Provide the [x, y] coordinate of the cell's center where the given text is located.  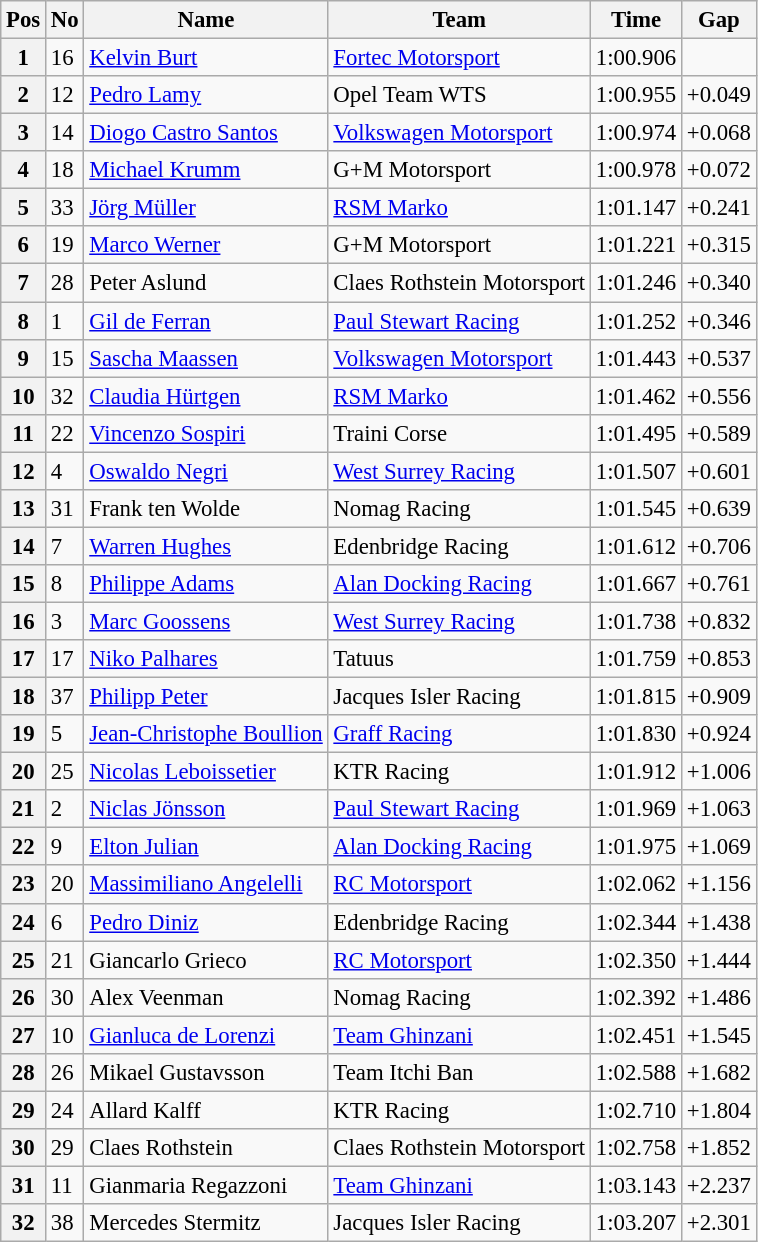
Fortec Motorsport [459, 58]
+1.063 [718, 809]
Traini Corse [459, 433]
Time [636, 20]
Vincenzo Sospiri [206, 433]
Claudia Hürtgen [206, 396]
Niclas Jönsson [206, 809]
Diogo Castro Santos [206, 133]
+0.072 [718, 170]
Marc Goossens [206, 621]
Giancarlo Grieco [206, 960]
+0.706 [718, 546]
1:01.612 [636, 546]
1:02.062 [636, 885]
Team Itchi Ban [459, 1073]
Jörg Müller [206, 208]
+0.315 [718, 245]
Marco Werner [206, 245]
1:01.495 [636, 433]
Name [206, 20]
+1.444 [718, 960]
+0.340 [718, 283]
Warren Hughes [206, 546]
+1.682 [718, 1073]
Pos [24, 20]
+0.853 [718, 659]
1:01.815 [636, 697]
Philippe Adams [206, 584]
+0.537 [718, 358]
Peter Aslund [206, 283]
Philipp Peter [206, 697]
Graff Racing [459, 734]
+0.589 [718, 433]
27 [24, 1035]
1:01.830 [636, 734]
+0.639 [718, 509]
+0.601 [718, 471]
1:01.759 [636, 659]
Nicolas Leboissetier [206, 772]
1:01.221 [636, 245]
1:01.738 [636, 621]
1:03.143 [636, 1185]
Gil de Ferran [206, 321]
1:02.758 [636, 1148]
1:01.462 [636, 396]
1:01.975 [636, 847]
+0.068 [718, 133]
Claes Rothstein [206, 1148]
+0.241 [718, 208]
1:00.978 [636, 170]
+0.556 [718, 396]
+0.761 [718, 584]
Mercedes Stermitz [206, 1223]
1:02.392 [636, 997]
38 [65, 1223]
Opel Team WTS [459, 95]
+1.069 [718, 847]
+1.804 [718, 1110]
1:03.207 [636, 1223]
Pedro Lamy [206, 95]
+1.486 [718, 997]
Massimiliano Angelelli [206, 885]
23 [24, 885]
Team [459, 20]
+1.156 [718, 885]
Pedro Diniz [206, 922]
1:02.588 [636, 1073]
Niko Palhares [206, 659]
+1.438 [718, 922]
+0.049 [718, 95]
+0.832 [718, 621]
Allard Kalff [206, 1110]
+1.006 [718, 772]
1:01.246 [636, 283]
+0.346 [718, 321]
Gianluca de Lorenzi [206, 1035]
Gap [718, 20]
1:02.451 [636, 1035]
+0.924 [718, 734]
1:01.147 [636, 208]
1:01.507 [636, 471]
+2.301 [718, 1223]
1:01.912 [636, 772]
Gianmaria Regazzoni [206, 1185]
Tatuus [459, 659]
37 [65, 697]
+1.852 [718, 1148]
Kelvin Burt [206, 58]
+0.909 [718, 697]
No [65, 20]
1:00.974 [636, 133]
Alex Veenman [206, 997]
1:01.667 [636, 584]
1:01.443 [636, 358]
1:00.955 [636, 95]
+1.545 [718, 1035]
Sascha Maassen [206, 358]
Jean-Christophe Boullion [206, 734]
1:02.710 [636, 1110]
Mikael Gustavsson [206, 1073]
Oswaldo Negri [206, 471]
1:02.344 [636, 922]
Michael Krumm [206, 170]
+2.237 [718, 1185]
1:02.350 [636, 960]
1:00.906 [636, 58]
1:01.545 [636, 509]
33 [65, 208]
1:01.969 [636, 809]
Frank ten Wolde [206, 509]
Elton Julian [206, 847]
13 [24, 509]
1:01.252 [636, 321]
